Locate the cell with the specified text and output its (X, Y) center coordinate. 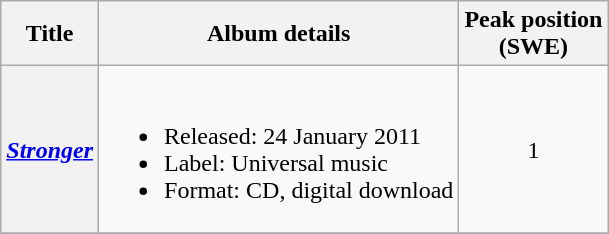
1 (534, 150)
Title (50, 34)
Released: 24 January 2011Label: Universal musicFormat: CD, digital download (279, 150)
Stronger (50, 150)
Album details (279, 34)
Peak position (SWE) (534, 34)
